Return the [x, y] coordinate for the center point of the cell that contains the specified text.  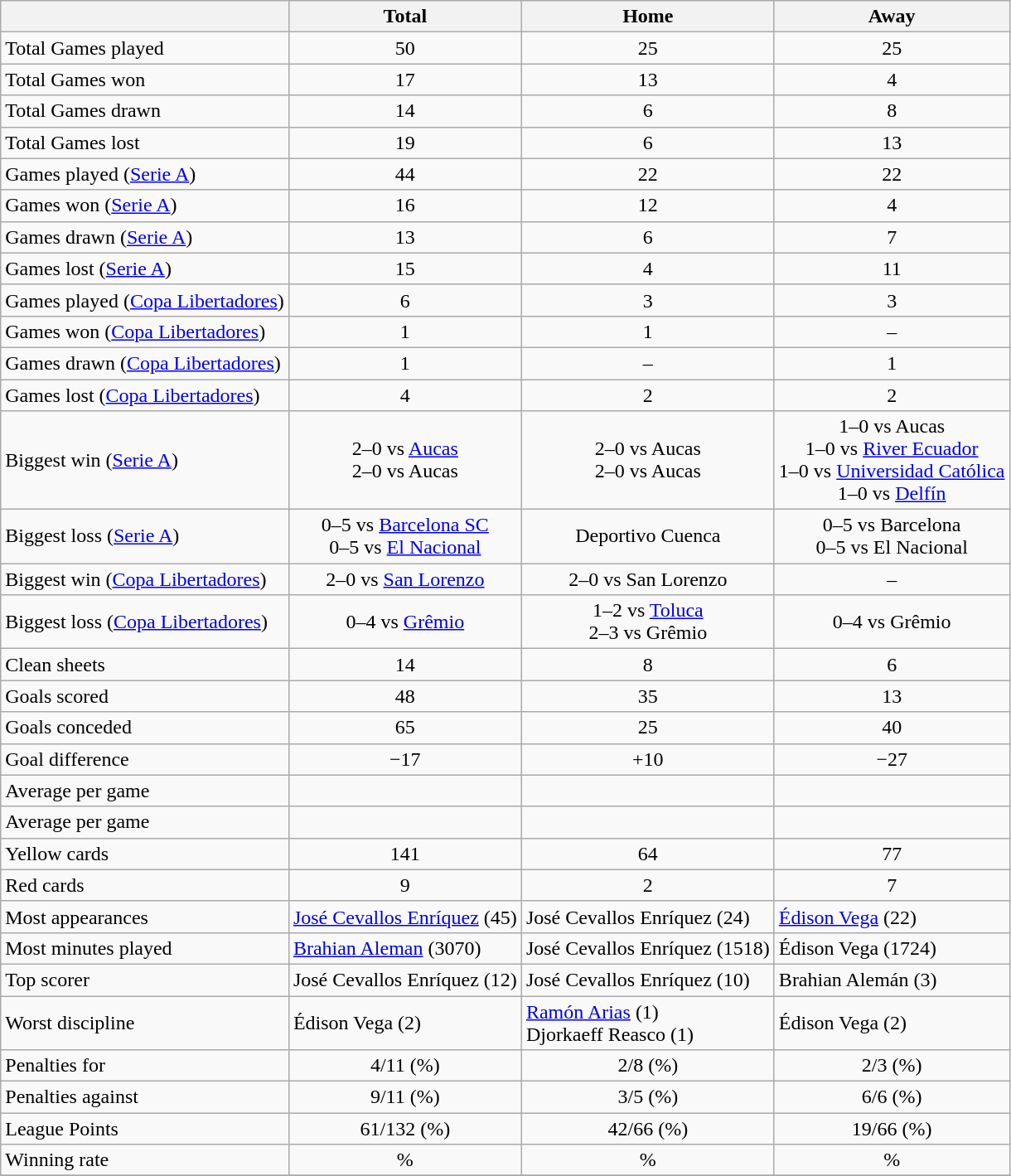
Biggest loss (Serie A) [145, 537]
Deportivo Cuenca [648, 537]
Most minutes played [145, 948]
Goal difference [145, 759]
Games played (Serie A) [145, 174]
6/6 (%) [892, 1097]
League Points [145, 1129]
−17 [404, 759]
Total Games played [145, 48]
61/132 (%) [404, 1129]
1–0 vs Aucas1–0 vs River Ecuador1–0 vs Universidad Católica1–0 vs Delfín [892, 461]
3/5 (%) [648, 1097]
Total Games lost [145, 143]
42/66 (%) [648, 1129]
Brahian Aleman (3070) [404, 948]
Édison Vega (1724) [892, 948]
Away [892, 17]
José Cevallos Enríquez (24) [648, 917]
12 [648, 206]
José Cevallos Enríquez (1518) [648, 948]
141 [404, 854]
Worst discipline [145, 1023]
Brahian Alemán (3) [892, 980]
77 [892, 854]
44 [404, 174]
Games won (Copa Libertadores) [145, 332]
4/11 (%) [404, 1066]
0–5 vs Barcelona SC0–5 vs El Nacional [404, 537]
Goals scored [145, 696]
50 [404, 48]
Games played (Copa Libertadores) [145, 300]
Goals conceded [145, 728]
Clean sheets [145, 665]
+10 [648, 759]
19/66 (%) [892, 1129]
José Cevallos Enríquez (10) [648, 980]
Biggest win (Copa Libertadores) [145, 579]
2/3 (%) [892, 1066]
Winning rate [145, 1160]
Games drawn (Copa Libertadores) [145, 363]
Penalties against [145, 1097]
Édison Vega (22) [892, 917]
35 [648, 696]
0–5 vs Barcelona0–5 vs El Nacional [892, 537]
64 [648, 854]
65 [404, 728]
Ramón Arias (1) Djorkaeff Reasco (1) [648, 1023]
Biggest win (Serie A) [145, 461]
Home [648, 17]
Total Games won [145, 80]
Red cards [145, 885]
16 [404, 206]
Total [404, 17]
2/8 (%) [648, 1066]
Games won (Serie A) [145, 206]
Most appearances [145, 917]
40 [892, 728]
48 [404, 696]
José Cevallos Enríquez (45) [404, 917]
9 [404, 885]
Total Games drawn [145, 111]
1–2 vs Toluca2–3 vs Grêmio [648, 622]
Biggest loss (Copa Libertadores) [145, 622]
19 [404, 143]
Yellow cards [145, 854]
Games lost (Serie A) [145, 269]
15 [404, 269]
9/11 (%) [404, 1097]
José Cevallos Enríquez (12) [404, 980]
−27 [892, 759]
17 [404, 80]
Top scorer [145, 980]
Games drawn (Serie A) [145, 237]
Games lost (Copa Libertadores) [145, 395]
11 [892, 269]
Penalties for [145, 1066]
